Search for the cell housing the specified text and yield its [x, y] center coordinate. 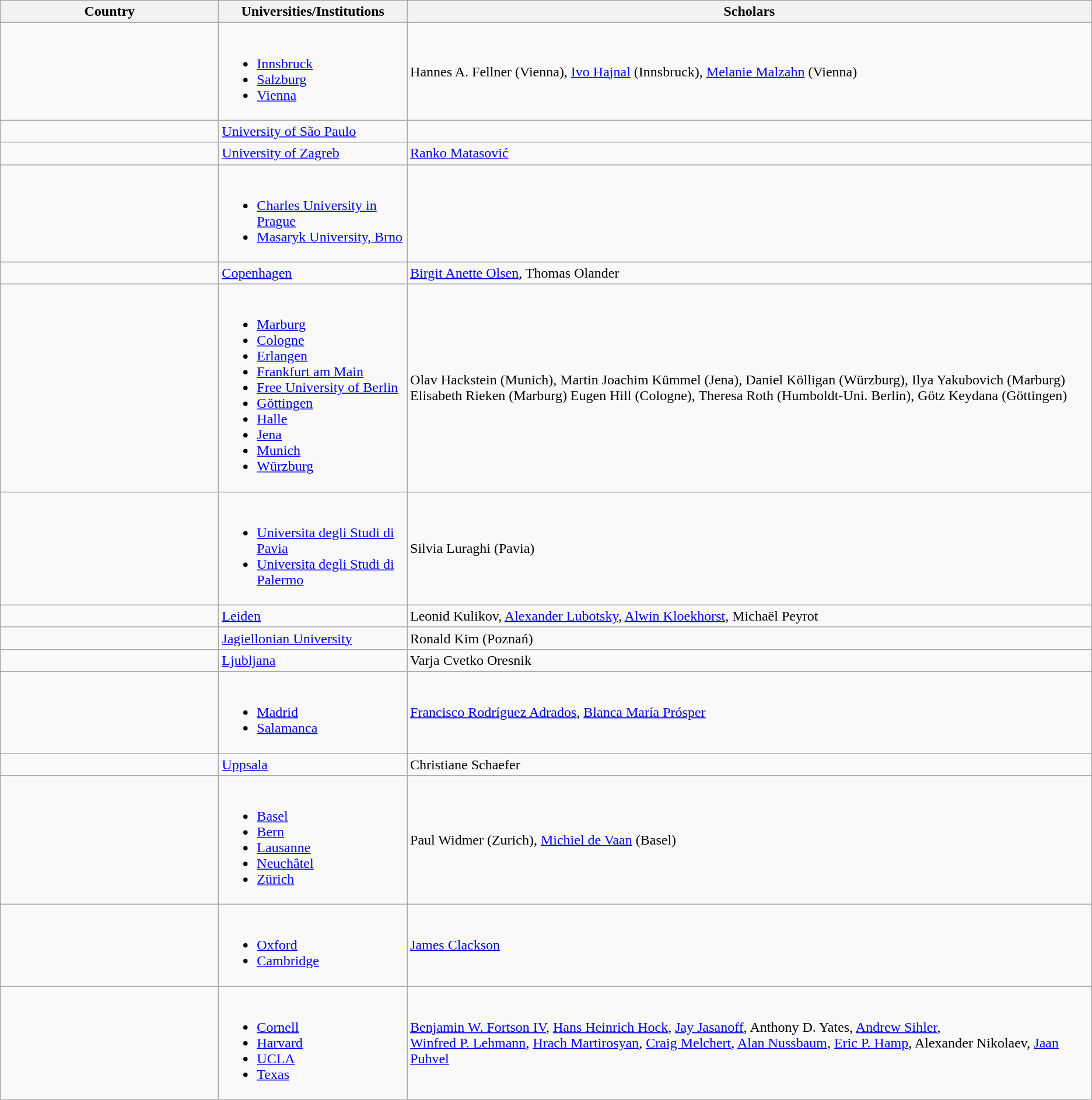
Varja Cvetko Oresnik [750, 660]
Universita degli Studi di PaviaUniversita degli Studi di Palermo [313, 548]
Paul Widmer (Zurich), Michiel de Vaan (Basel) [750, 840]
OxfordCambridge [313, 945]
Uppsala [313, 765]
Leiden [313, 616]
Ranko Matasović [750, 153]
Ljubljana [313, 660]
Copenhagen [313, 273]
Ronald Kim (Poznań) [750, 638]
Francisco Rodríguez Adrados, Blanca María Prósper [750, 712]
Christiane Schaefer [750, 765]
James Clackson [750, 945]
Jagiellonian University [313, 638]
MarburgCologneErlangenFrankfurt am MainFree University of BerlinGöttingenHalleJenaMunichWürzburg [313, 388]
Charles University in PragueMasaryk University, Brno [313, 213]
MadridSalamanca [313, 712]
Birgit Anette Olsen, Thomas Olander [750, 273]
University of Zagreb [313, 153]
InnsbruckSalzburgVienna [313, 71]
University of São Paulo [313, 131]
BaselBernLausanneNeuchâtelZürich [313, 840]
Leonid Kulikov, Alexander Lubotsky, Alwin Kloekhorst, Michaël Peyrot [750, 616]
Scholars [750, 12]
Universities/Institutions [313, 12]
Hannes A. Fellner (Vienna), Ivo Hajnal (Innsbruck), Melanie Malzahn (Vienna) [750, 71]
Silvia Luraghi (Pavia) [750, 548]
CornellHarvardUCLATexas [313, 1043]
Country [110, 12]
